Search for the cell housing the specified text and yield its [X, Y] center coordinate. 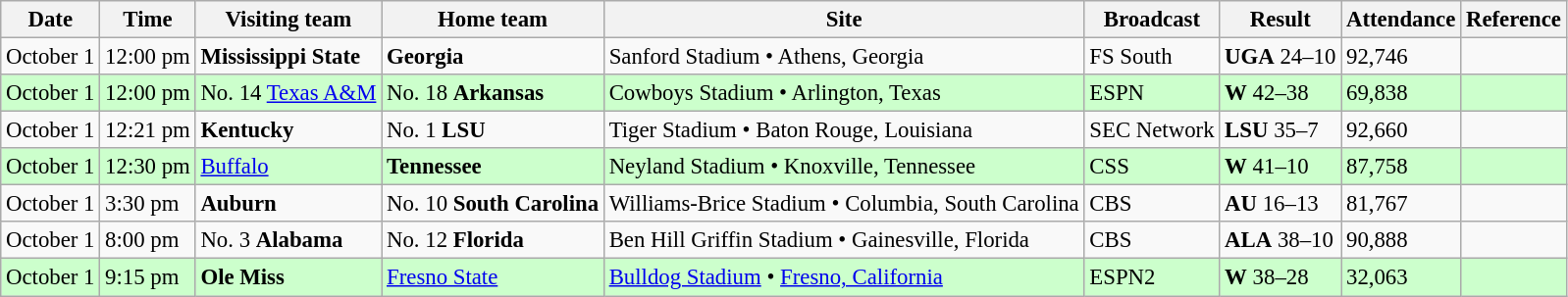
No. 18 Arkansas [493, 93]
ESPN2 [1152, 277]
Visiting team [288, 20]
Neyland Stadium • Knoxville, Tennessee [844, 167]
Time [147, 20]
90,888 [1401, 240]
ALA 38–10 [1281, 240]
Tiger Stadium • Baton Rouge, Louisiana [844, 130]
No. 1 LSU [493, 130]
ESPN [1152, 93]
Reference [1514, 20]
69,838 [1401, 93]
FS South [1152, 57]
Kentucky [288, 130]
Ben Hill Griffin Stadium • Gainesville, Florida [844, 240]
Result [1281, 20]
Site [844, 20]
CSS [1152, 167]
No. 14 Texas A&M [288, 93]
W 41–10 [1281, 167]
Williams-Brice Stadium • Columbia, South Carolina [844, 204]
UGA 24–10 [1281, 57]
Broadcast [1152, 20]
Tennessee [493, 167]
Sanford Stadium • Athens, Georgia [844, 57]
Buffalo [288, 167]
Georgia [493, 57]
Ole Miss [288, 277]
Home team [493, 20]
81,767 [1401, 204]
AU 16–13 [1281, 204]
Auburn [288, 204]
12:21 pm [147, 130]
SEC Network [1152, 130]
87,758 [1401, 167]
W 42–38 [1281, 93]
W 38–28 [1281, 277]
No. 3 Alabama [288, 240]
92,660 [1401, 130]
9:15 pm [147, 277]
Mississippi State [288, 57]
Attendance [1401, 20]
92,746 [1401, 57]
Fresno State [493, 277]
Bulldog Stadium • Fresno, California [844, 277]
32,063 [1401, 277]
No. 12 Florida [493, 240]
3:30 pm [147, 204]
Cowboys Stadium • Arlington, Texas [844, 93]
No. 10 South Carolina [493, 204]
8:00 pm [147, 240]
Date [51, 20]
LSU 35–7 [1281, 130]
12:30 pm [147, 167]
